Search for the cell housing the specified text and yield its [X, Y] center coordinate. 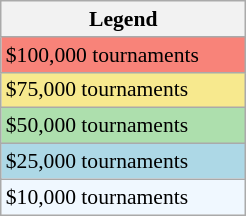
$100,000 tournaments [124, 55]
$75,000 tournaments [124, 90]
$10,000 tournaments [124, 197]
$50,000 tournaments [124, 126]
$25,000 tournaments [124, 162]
Legend [124, 19]
